Search for the cell housing the specified text and yield its (x, y) center coordinate. 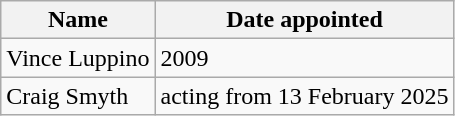
2009 (304, 58)
Craig Smyth (78, 96)
Name (78, 20)
Vince Luppino (78, 58)
Date appointed (304, 20)
acting from 13 February 2025 (304, 96)
